Locate the cell with the specified text and output its (X, Y) center coordinate. 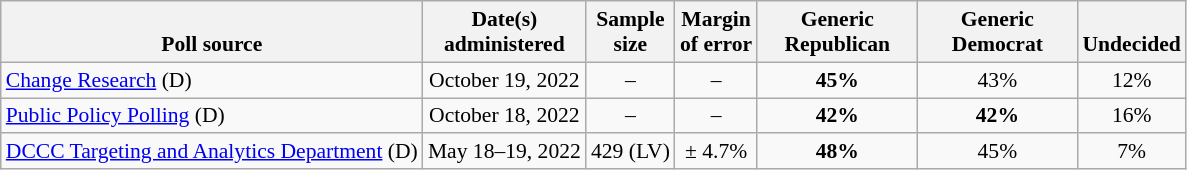
± 4.7% (716, 152)
GenericDemocrat (997, 32)
48% (837, 152)
429 (LV) (630, 152)
Date(s)administered (504, 32)
October 19, 2022 (504, 80)
7% (1131, 152)
12% (1131, 80)
May 18–19, 2022 (504, 152)
16% (1131, 116)
Samplesize (630, 32)
Marginof error (716, 32)
DCCC Targeting and Analytics Department (D) (212, 152)
Undecided (1131, 32)
Change Research (D) (212, 80)
43% (997, 80)
GenericRepublican (837, 32)
Poll source (212, 32)
October 18, 2022 (504, 116)
Public Policy Polling (D) (212, 116)
